From the cell containing the given text, extract its center point as [X, Y] coordinate. 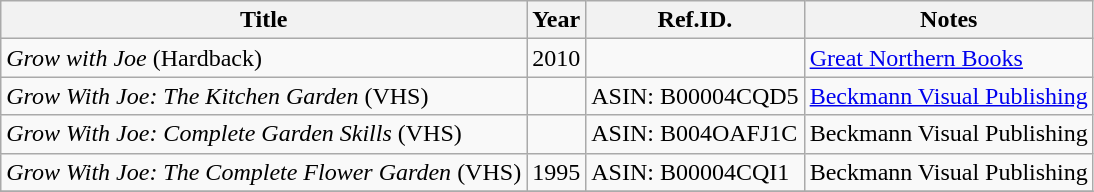
Year [556, 20]
Title [264, 20]
2010 [556, 58]
Great Northern Books [948, 58]
Ref.ID. [695, 20]
Grow With Joe: Complete Garden Skills (VHS) [264, 134]
Notes [948, 20]
ASIN: B00004CQD5 [695, 96]
Grow with Joe (Hardback) [264, 58]
1995 [556, 172]
ASIN: B004OAFJ1C [695, 134]
Grow With Joe: The Kitchen Garden (VHS) [264, 96]
Grow With Joe: The Complete Flower Garden (VHS) [264, 172]
ASIN: B00004CQI1 [695, 172]
